Pinpoint the cell where the given text exists, returning its [x, y] midpoint coordinate. 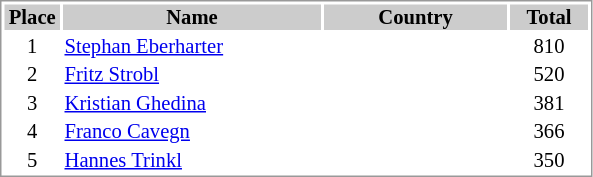
3 [32, 103]
810 [549, 46]
4 [32, 131]
Fritz Strobl [192, 75]
381 [549, 103]
Place [32, 17]
Hannes Trinkl [192, 160]
5 [32, 160]
Country [416, 17]
520 [549, 75]
Stephan Eberharter [192, 46]
Total [549, 17]
Kristian Ghedina [192, 103]
Name [192, 17]
1 [32, 46]
350 [549, 160]
Franco Cavegn [192, 131]
2 [32, 75]
366 [549, 131]
